Search for the cell housing the specified text and yield its [X, Y] center coordinate. 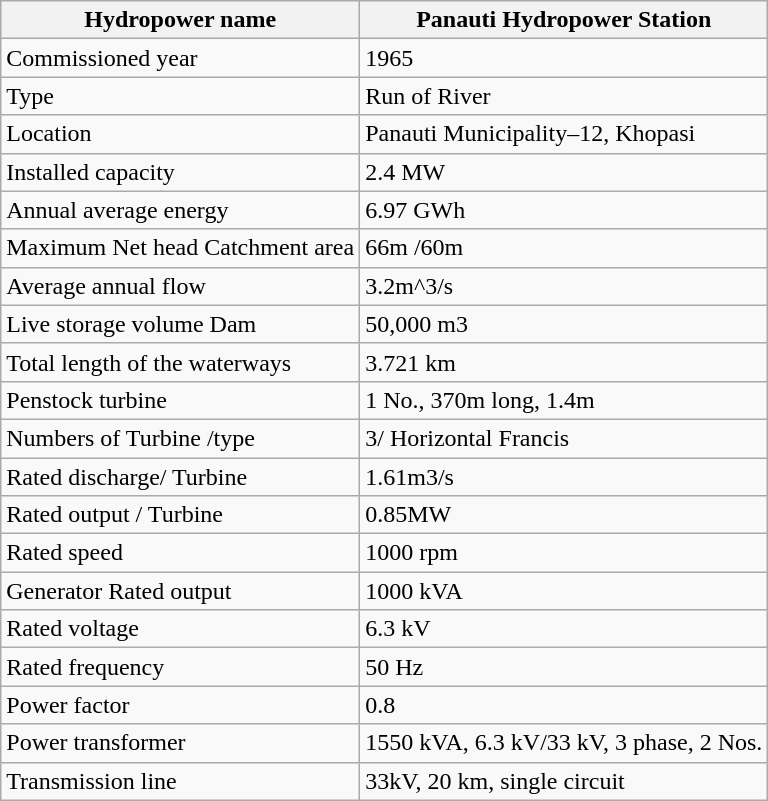
Transmission line [180, 781]
2.4 MW [564, 172]
Hydropower name [180, 20]
1550 kVA, 6.3 kV/33 kV, 3 phase, 2 Nos. [564, 743]
50 Hz [564, 667]
Rated frequency [180, 667]
1.61m3/s [564, 477]
66m /60m [564, 248]
6.3 kV [564, 629]
Power factor [180, 705]
Installed capacity [180, 172]
Total length of the waterways [180, 362]
1000 kVA [564, 591]
Power transformer [180, 743]
0.8 [564, 705]
Maximum Net head Catchment area [180, 248]
3/ Horizontal Francis [564, 438]
Annual average energy [180, 210]
1965 [564, 58]
3.2m^3/s [564, 286]
Run of River [564, 96]
6.97 GWh [564, 210]
Numbers of Turbine /type [180, 438]
3.721 km [564, 362]
1000 rpm [564, 553]
50,000 m3 [564, 324]
Live storage volume Dam [180, 324]
Location [180, 134]
Rated speed [180, 553]
Rated output / Turbine [180, 515]
Rated voltage [180, 629]
Type [180, 96]
Panauti Municipality–12, Khopasi [564, 134]
Generator Rated output [180, 591]
0.85MW [564, 515]
33kV, 20 km, single circuit [564, 781]
Rated discharge/ Turbine [180, 477]
Panauti Hydropower Station [564, 20]
Penstock turbine [180, 400]
1 No., 370m long, 1.4m [564, 400]
Commissioned year [180, 58]
Average annual flow [180, 286]
